Return [X, Y] of the center of cell containing provided text 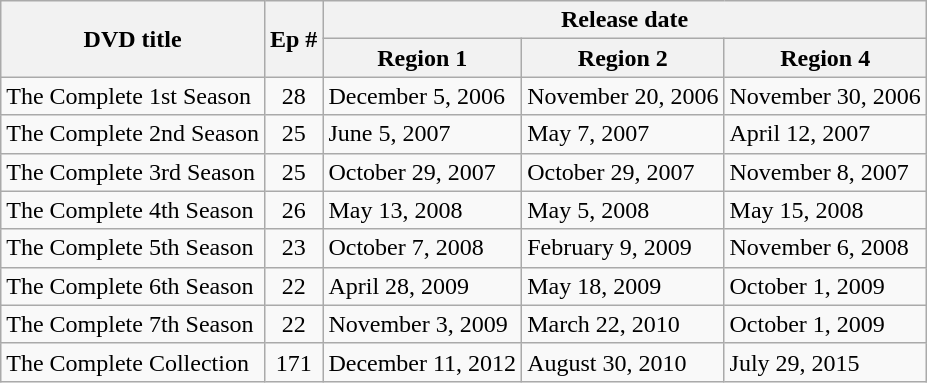
April 28, 2009 [422, 286]
Region 1 [422, 58]
DVD title [133, 39]
July 29, 2015 [825, 362]
The Complete 3rd Season [133, 172]
26 [293, 210]
The Complete 5th Season [133, 248]
The Complete 4th Season [133, 210]
February 9, 2009 [623, 248]
The Complete 1st Season [133, 96]
The Complete 7th Season [133, 324]
November 8, 2007 [825, 172]
August 30, 2010 [623, 362]
November 3, 2009 [422, 324]
November 30, 2006 [825, 96]
May 13, 2008 [422, 210]
The Complete 2nd Season [133, 134]
March 22, 2010 [623, 324]
May 15, 2008 [825, 210]
The Complete Collection [133, 362]
Release date [624, 20]
November 20, 2006 [623, 96]
Region 4 [825, 58]
171 [293, 362]
28 [293, 96]
December 11, 2012 [422, 362]
23 [293, 248]
Region 2 [623, 58]
The Complete 6th Season [133, 286]
October 7, 2008 [422, 248]
May 7, 2007 [623, 134]
May 18, 2009 [623, 286]
December 5, 2006 [422, 96]
April 12, 2007 [825, 134]
November 6, 2008 [825, 248]
May 5, 2008 [623, 210]
Ep # [293, 39]
June 5, 2007 [422, 134]
